Scan for the cell matching the given text and deliver its (x, y) coordinate at center. 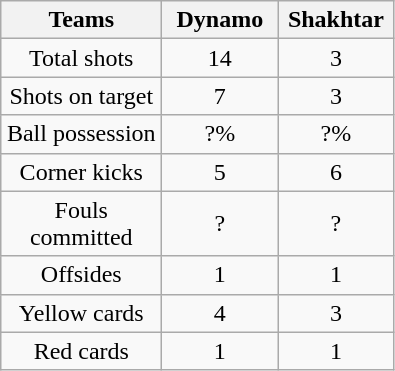
6 (336, 172)
5 (220, 172)
Corner kicks (82, 172)
Offsides (82, 275)
Teams (82, 20)
Yellow cards (82, 313)
Ball possession (82, 134)
Dynamo (220, 20)
Red cards (82, 351)
14 (220, 58)
Shakhtar (336, 20)
Total shots (82, 58)
4 (220, 313)
7 (220, 96)
Shots on target (82, 96)
Fouls committed (82, 224)
